Output the [X, Y] coordinate of the center of the cell containing the given text.  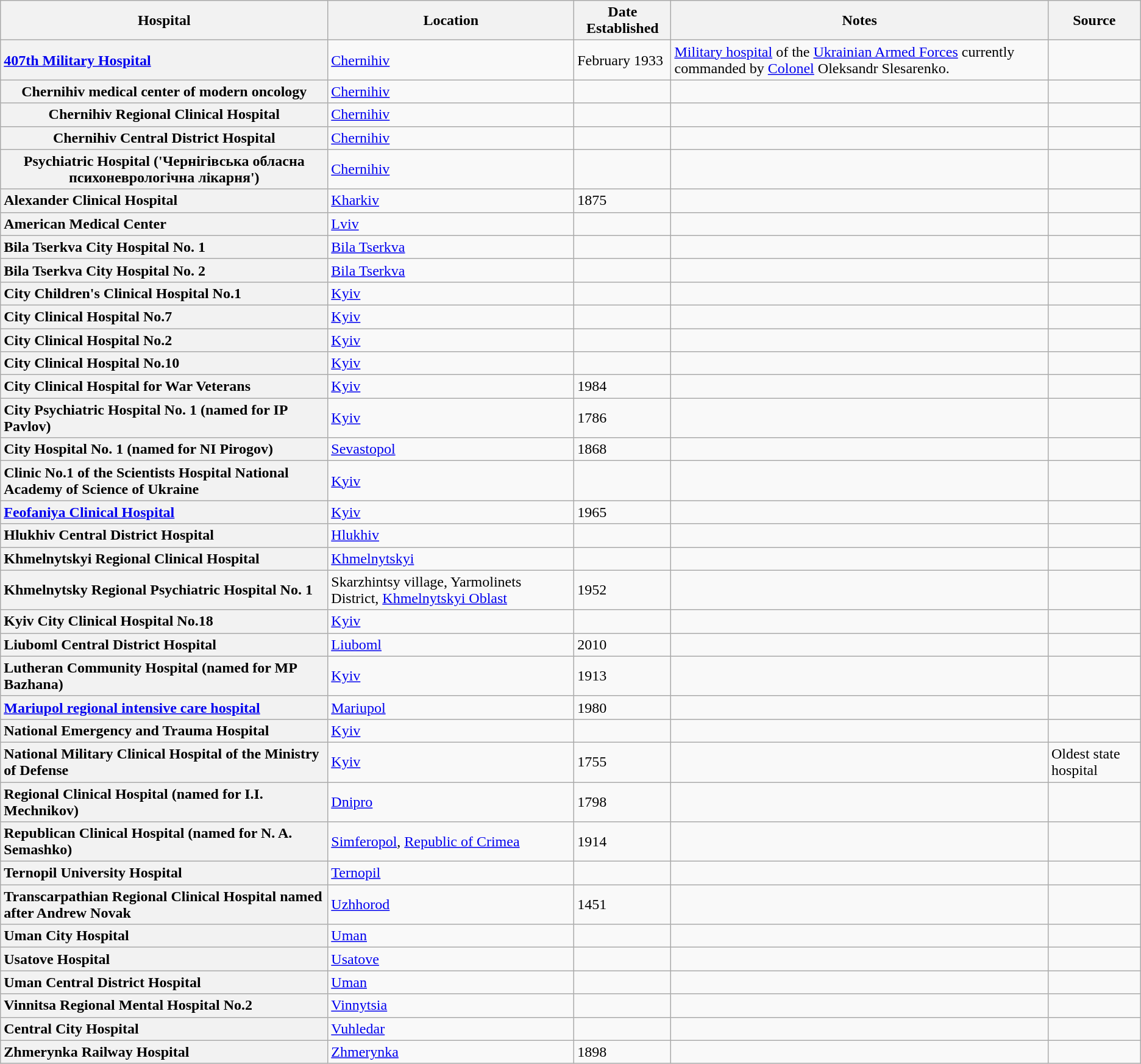
Dnipro [451, 801]
407th Military Hospital [165, 60]
Hlukhiv [451, 535]
1984 [623, 387]
National Emergency and Trauma Hospital [165, 730]
February 1933 [623, 60]
City Clinical Hospital No.10 [165, 363]
2010 [623, 644]
1898 [623, 1052]
Zhmerynka Railway Hospital [165, 1052]
Alexander Clinical Hospital [165, 201]
Chernihiv medical center of modern oncology [165, 91]
Sevastopol [451, 449]
Chernihiv Central District Hospital [165, 138]
Central City Hospital [165, 1029]
Vuhledar [451, 1029]
Liuboml Central District Hospital [165, 644]
Usatove [451, 959]
Lutheran Community Hospital (named for MP Bazhana) [165, 676]
Uzhhorod [451, 905]
Zhmerynka [451, 1052]
Ternopil University Hospital [165, 873]
Mariupol regional intensive care hospital [165, 707]
City Hospital No. 1 (named for NI Pirogov) [165, 449]
Ternopil [451, 873]
Kyiv City Clinical Hospital No.18 [165, 621]
Psychiatric Hospital ('Чернігівська обласна психоневрологічна лікарня') [165, 170]
1798 [623, 801]
1914 [623, 841]
Republican Clinical Hospital (named for N. A. Semashko) [165, 841]
1952 [623, 590]
Uman Central District Hospital [165, 982]
City Clinical Hospital No.2 [165, 340]
Oldest state hospital [1094, 762]
1451 [623, 905]
Bila Tserkva City Hospital No. 2 [165, 270]
Lviv [451, 224]
Bila Tserkva City Hospital No. 1 [165, 247]
Clinic No.1 of the Scientists Hospital National Academy of Science of Ukraine [165, 480]
1980 [623, 707]
Khmelnytsky Regional Psychiatric Hospital No. 1 [165, 590]
Simferopol, Republic of Crimea [451, 841]
Military hospital of the Ukrainian Armed Forces currently commanded by Colonel Oleksandr Slesarenko. [859, 60]
Usatove Hospital [165, 959]
1875 [623, 201]
Hospital [165, 21]
1965 [623, 512]
Uman City Hospital [165, 936]
City Children's Clinical Hospital No.1 [165, 293]
Location [451, 21]
Notes [859, 21]
Khmelnytskyi [451, 559]
Skarzhintsy village, Yarmolinets District, Khmelnytskyi Oblast [451, 590]
Feofaniya Clinical Hospital [165, 512]
Date Established [623, 21]
1868 [623, 449]
1913 [623, 676]
Hlukhiv Central District Hospital [165, 535]
1755 [623, 762]
Liuboml [451, 644]
Vinnytsia [451, 1005]
Mariupol [451, 707]
National Military Clinical Hospital of the Ministry of Defense [165, 762]
Vinnitsa Regional Mental Hospital No.2 [165, 1005]
Regional Clinical Hospital (named for I.I. Mechnikov) [165, 801]
Source [1094, 21]
City Psychiatric Hospital No. 1 (named for IP Pavlov) [165, 418]
Khmelnytskyi Regional Clinical Hospital [165, 559]
Chernihiv Regional Clinical Hospital [165, 115]
Transcarpathian Regional Clinical Hospital named after Andrew Novak [165, 905]
Kharkiv [451, 201]
City Clinical Hospital for War Veterans [165, 387]
City Clinical Hospital No.7 [165, 316]
1786 [623, 418]
American Medical Center [165, 224]
